Find where the given text appears and provide that cell's center as (X, Y) coordinate. 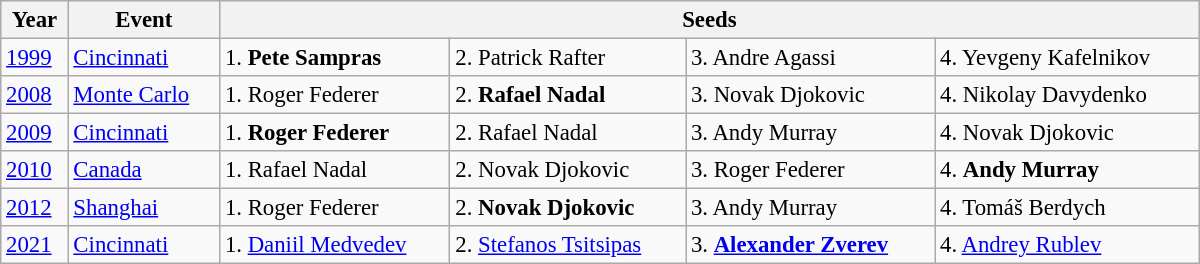
4. Novak Djokovic (1068, 133)
3. Andre Agassi (810, 58)
1. Daniil Medvedev (335, 245)
2010 (34, 170)
2. Patrick Rafter (568, 58)
3. Novak Djokovic (810, 95)
Canada (144, 170)
Shanghai (144, 208)
2. Stefanos Tsitsipas (568, 245)
4. Andy Murray (1068, 170)
Year (34, 20)
Event (144, 20)
Seeds (710, 20)
1. Rafael Nadal (335, 170)
4. Nikolay Davydenko (1068, 95)
4. Yevgeny Kafelnikov (1068, 58)
2012 (34, 208)
1. Pete Sampras (335, 58)
3. Roger Federer (810, 170)
4. Tomáš Berdych (1068, 208)
3. Alexander Zverev (810, 245)
4. Andrey Rublev (1068, 245)
Monte Carlo (144, 95)
2009 (34, 133)
1999 (34, 58)
2008 (34, 95)
2021 (34, 245)
